Extract the [X, Y] coordinate from the center of the cell holding the provided text.  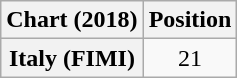
Position [190, 20]
21 [190, 58]
Italy (FIMI) [72, 58]
Chart (2018) [72, 20]
